Return the (x, y) coordinate for the center point of the cell that contains the specified text.  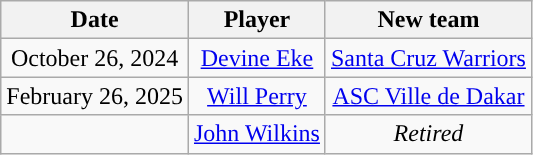
October 26, 2024 (95, 58)
Player (256, 20)
February 26, 2025 (95, 96)
Date (95, 20)
Santa Cruz Warriors (428, 58)
New team (428, 20)
John Wilkins (256, 134)
Retired (428, 134)
Devine Eke (256, 58)
Will Perry (256, 96)
ASC Ville de Dakar (428, 96)
